Extract the [X, Y] coordinate from the center of the cell holding the provided text.  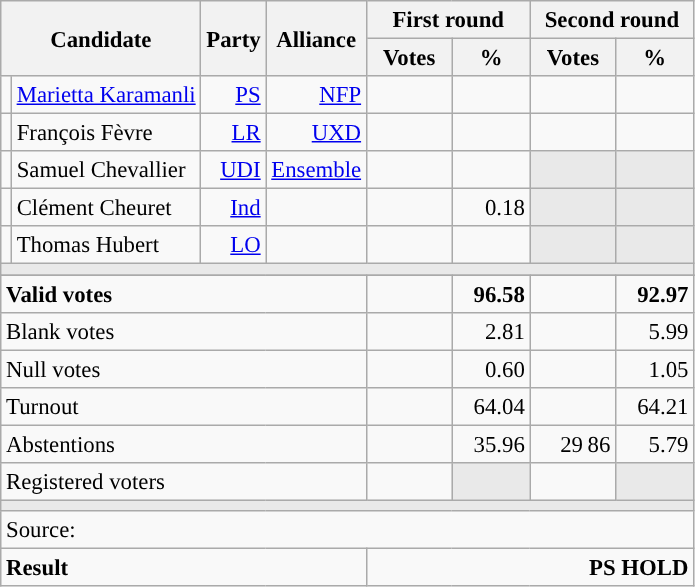
0.18 [491, 208]
5.79 [655, 444]
1.05 [655, 369]
Thomas Hubert [106, 245]
Candidate [101, 38]
First round [448, 20]
Clément Cheuret [106, 208]
2.81 [491, 331]
LR [234, 133]
Blank votes [184, 331]
Alliance [316, 38]
29 86 [573, 444]
92.97 [655, 294]
Turnout [184, 406]
0.60 [491, 369]
Ind [234, 208]
Registered voters [184, 482]
NFP [316, 95]
PS [234, 95]
64.21 [655, 406]
Party [234, 38]
UDI [234, 170]
PS HOLD [530, 567]
5.99 [655, 331]
Second round [612, 20]
Null votes [184, 369]
Ensemble [316, 170]
Result [184, 567]
Valid votes [184, 294]
Samuel Chevallier [106, 170]
Source: [348, 530]
64.04 [491, 406]
LO [234, 245]
35.96 [491, 444]
96.58 [491, 294]
François Fèvre [106, 133]
UXD [316, 133]
Marietta Karamanli [106, 95]
Abstentions [184, 444]
